Capture the cell that displays the provided text and extract its (x, y) central coordinate. 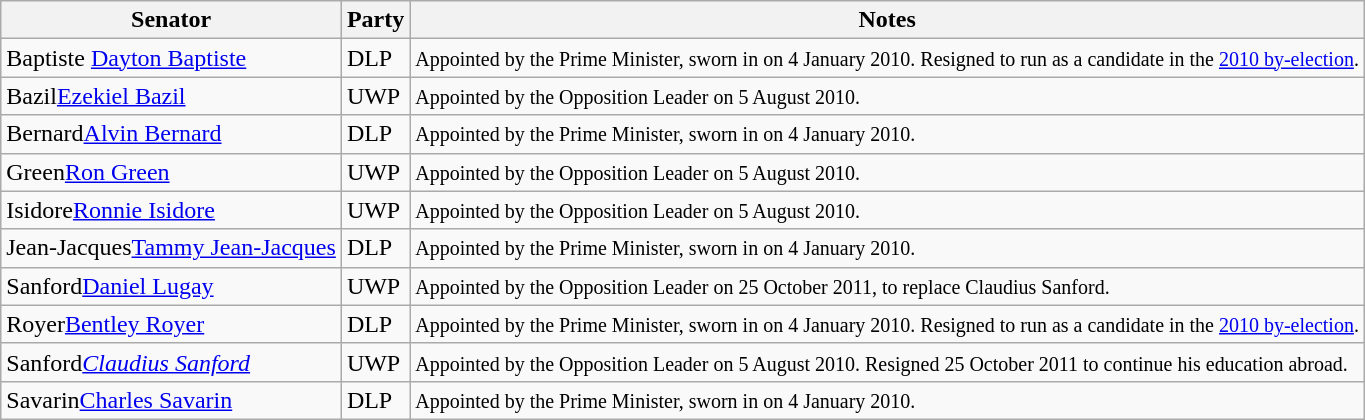
SanfordDaniel Lugay (172, 286)
Appointed by the Opposition Leader on 25 October 2011, to replace Claudius Sanford. (888, 286)
SanfordClaudius Sanford (172, 362)
GreenRon Green (172, 172)
Baptiste Dayton Baptiste (172, 58)
Jean-JacquesTammy Jean-Jacques (172, 248)
Appointed by the Opposition Leader on 5 August 2010. Resigned 25 October 2011 to continue his education abroad. (888, 362)
SavarinCharles Savarin (172, 400)
Party (375, 20)
Notes (888, 20)
RoyerBentley Royer (172, 324)
Senator (172, 20)
BernardAlvin Bernard (172, 134)
BazilEzekiel Bazil (172, 96)
IsidoreRonnie Isidore (172, 210)
